Determine the [X, Y] coordinate at the center of the cell enclosing the given text.  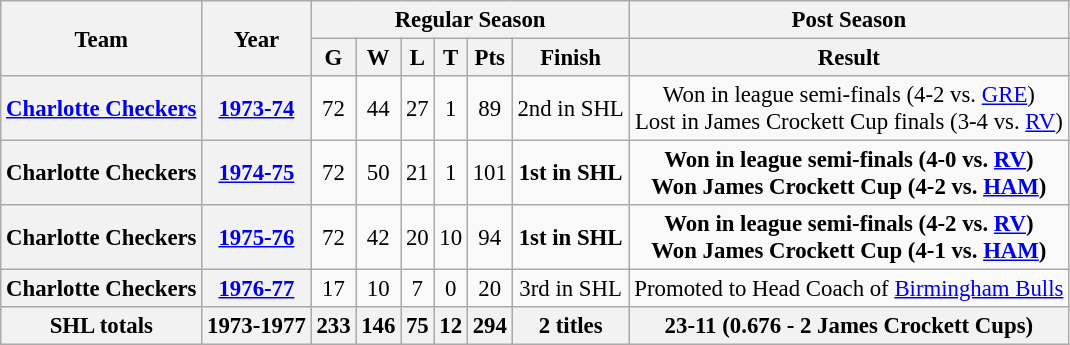
W [378, 58]
27 [418, 108]
Won in league semi-finals (4-2 vs. RV) Won James Crockett Cup (4-1 vs. HAM) [849, 238]
Result [849, 58]
Won in league semi-finals (4-0 vs. RV) Won James Crockett Cup (4-2 vs. HAM) [849, 174]
Team [102, 38]
Year [256, 38]
94 [490, 238]
101 [490, 174]
7 [418, 289]
G [334, 58]
89 [490, 108]
1976-77 [256, 289]
T [450, 58]
Finish [570, 58]
2nd in SHL [570, 108]
50 [378, 174]
1973-74 [256, 108]
1974-75 [256, 174]
17 [334, 289]
0 [450, 289]
42 [378, 238]
Promoted to Head Coach of Birmingham Bulls [849, 289]
L [418, 58]
Regular Season [470, 20]
21 [418, 174]
Post Season [849, 20]
3rd in SHL [570, 289]
Pts [490, 58]
44 [378, 108]
1975-76 [256, 238]
Won in league semi-finals (4-2 vs. GRE) Lost in James Crockett Cup finals (3-4 vs. RV) [849, 108]
